Detect which cell encompasses the target text, then output its [x, y] center coordinate. 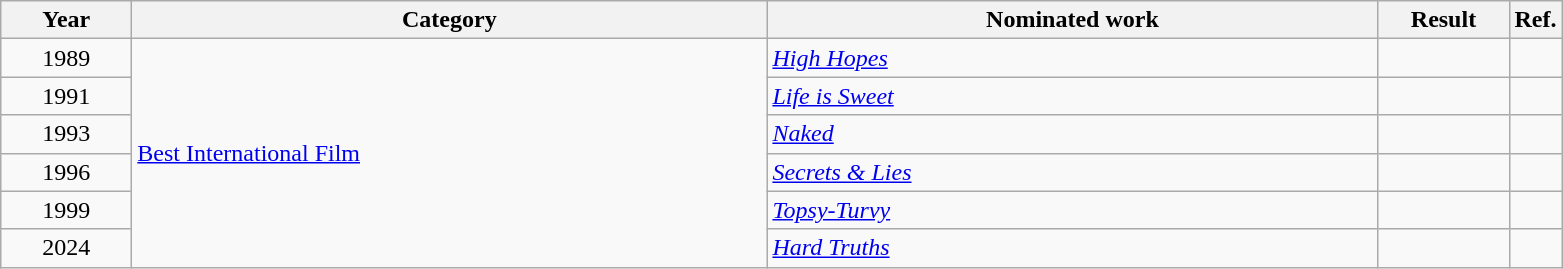
Year [66, 20]
1996 [66, 172]
Ref. [1536, 20]
Result [1444, 20]
1999 [66, 210]
1989 [66, 58]
Best International Film [450, 153]
Topsy-Turvy [1072, 210]
Hard Truths [1072, 248]
2024 [66, 248]
Naked [1072, 134]
Life is Sweet [1072, 96]
Secrets & Lies [1072, 172]
Category [450, 20]
Nominated work [1072, 20]
1991 [66, 96]
1993 [66, 134]
High Hopes [1072, 58]
